Determine the (x, y) coordinate at the center of the cell enclosing the given text.  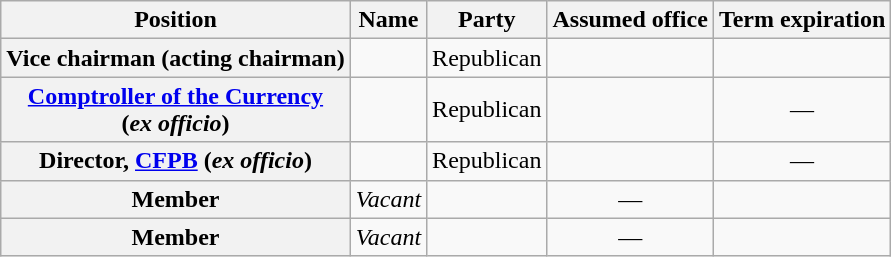
Term expiration (802, 20)
Director, CFPB (ex officio) (176, 161)
Name (388, 20)
Position (176, 20)
Assumed office (630, 20)
Vice chairman (acting chairman) (176, 58)
Party (487, 20)
Comptroller of the Currency(ex officio) (176, 110)
